Identify which cell holds the provided text, then report its (x, y) central coordinate. 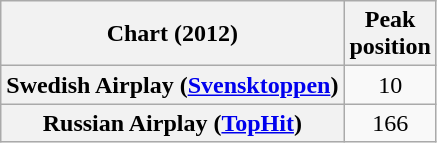
Peakposition (390, 34)
166 (390, 123)
Swedish Airplay (Svensktoppen) (172, 85)
Chart (2012) (172, 34)
Russian Airplay (TopHit) (172, 123)
10 (390, 85)
